Identify which cell holds the provided text, then report its (x, y) central coordinate. 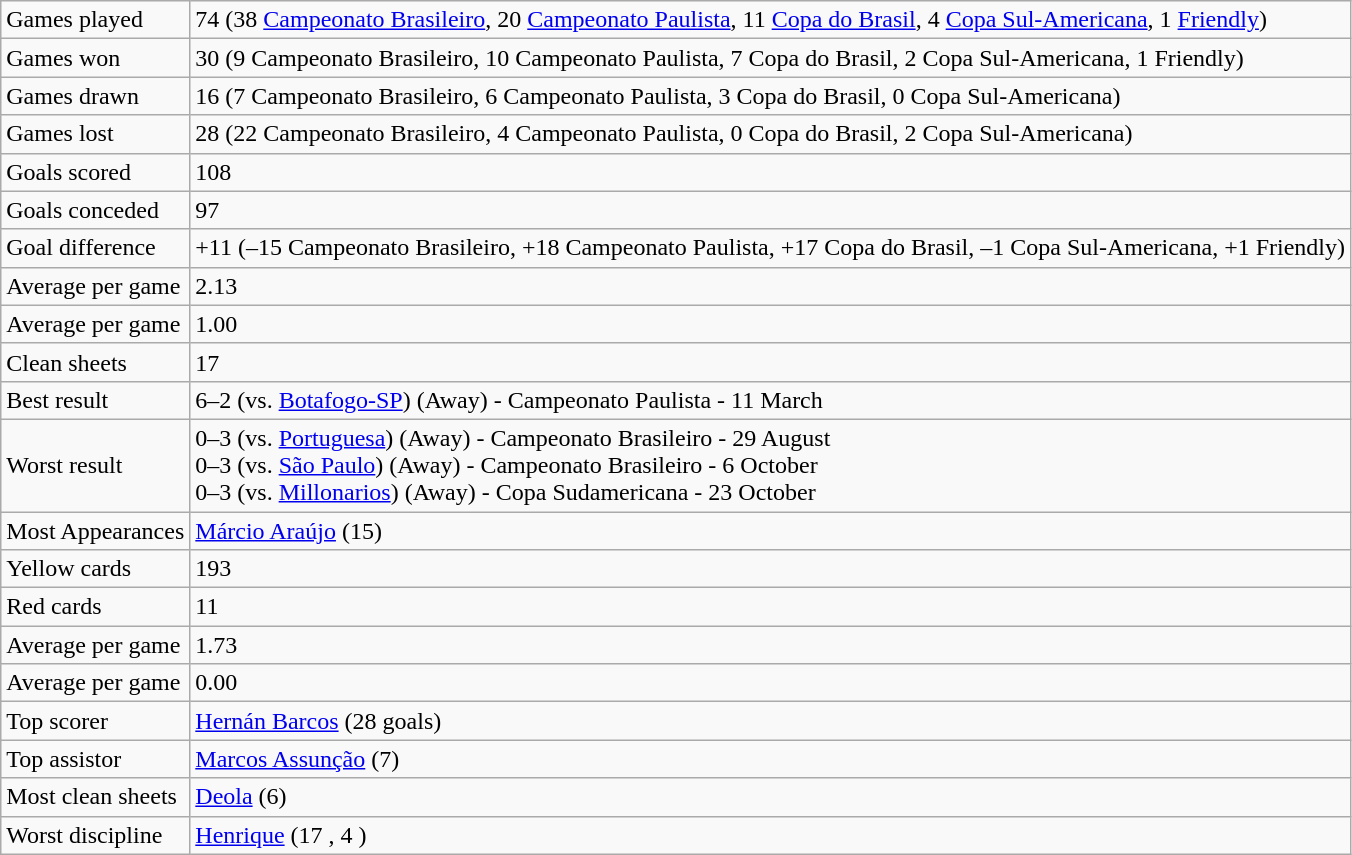
28 (22 Campeonato Brasileiro, 4 Campeonato Paulista, 0 Copa do Brasil, 2 Copa Sul-Americana) (770, 134)
6–2 (vs. Botafogo-SP) (Away) - Campeonato Paulista - 11 March (770, 400)
108 (770, 172)
16 (7 Campeonato Brasileiro, 6 Campeonato Paulista, 3 Copa do Brasil, 0 Copa Sul-Americana) (770, 96)
74 (38 Campeonato Brasileiro, 20 Campeonato Paulista, 11 Copa do Brasil, 4 Copa Sul-Americana, 1 Friendly) (770, 20)
0.00 (770, 683)
1.00 (770, 324)
Goals conceded (96, 210)
Clean sheets (96, 362)
97 (770, 210)
Hernán Barcos (28 goals) (770, 721)
Goal difference (96, 248)
Most clean sheets (96, 797)
11 (770, 607)
Red cards (96, 607)
Most Appearances (96, 531)
Top scorer (96, 721)
Goals scored (96, 172)
Marcos Assunção (7) (770, 759)
Top assistor (96, 759)
Best result (96, 400)
Worst result (96, 465)
30 (9 Campeonato Brasileiro, 10 Campeonato Paulista, 7 Copa do Brasil, 2 Copa Sul-Americana, 1 Friendly) (770, 58)
Yellow cards (96, 569)
17 (770, 362)
+11 (–15 Campeonato Brasileiro, +18 Campeonato Paulista, +17 Copa do Brasil, –1 Copa Sul-Americana, +1 Friendly) (770, 248)
Worst discipline (96, 835)
Games played (96, 20)
193 (770, 569)
Games won (96, 58)
Games drawn (96, 96)
Deola (6) (770, 797)
1.73 (770, 645)
Henrique (17 , 4 ) (770, 835)
Márcio Araújo (15) (770, 531)
2.13 (770, 286)
Games lost (96, 134)
